Provide the (x, y) coordinate of the cell's center where the given text is located.  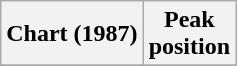
Chart (1987) (72, 34)
Peak position (189, 34)
